Provide the [X, Y] coordinate of the cell's center where the given text is located.  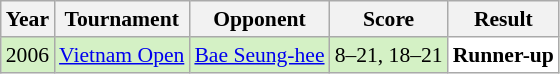
Tournament [122, 19]
Vietnam Open [122, 55]
Bae Seung-hee [259, 55]
2006 [28, 55]
Score [389, 19]
Result [504, 19]
Opponent [259, 19]
Year [28, 19]
Runner-up [504, 55]
8–21, 18–21 [389, 55]
